Find where the given text appears and provide that cell's center as (x, y) coordinate. 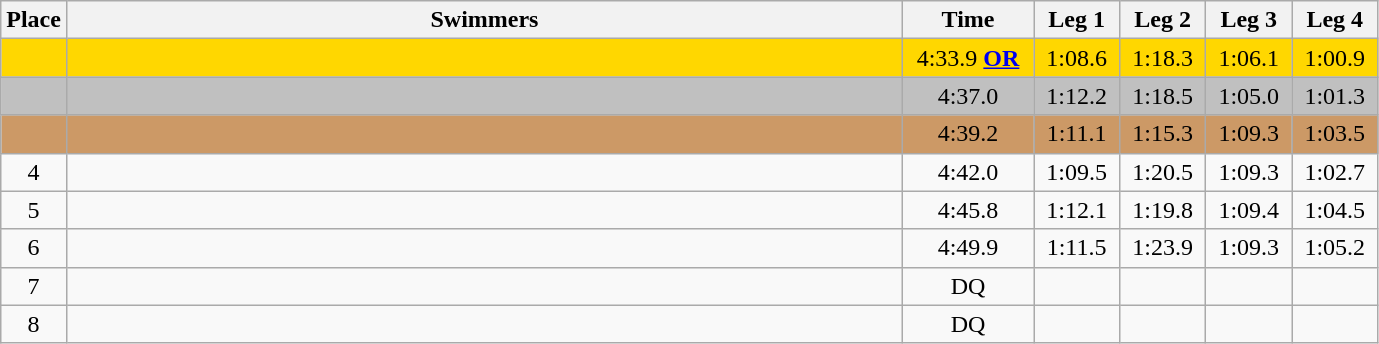
5 (34, 210)
1:12.1 (1077, 210)
4 (34, 172)
Leg 4 (1335, 20)
4:45.8 (968, 210)
1:11.1 (1077, 134)
1:05.2 (1335, 248)
4:33.9 OR (968, 58)
1:06.1 (1249, 58)
4:37.0 (968, 96)
1:11.5 (1077, 248)
1:02.7 (1335, 172)
4:42.0 (968, 172)
1:19.8 (1163, 210)
7 (34, 286)
Time (968, 20)
8 (34, 324)
4:39.2 (968, 134)
1:00.9 (1335, 58)
1:18.5 (1163, 96)
1:04.5 (1335, 210)
6 (34, 248)
1:20.5 (1163, 172)
Leg 1 (1077, 20)
4:49.9 (968, 248)
1:08.6 (1077, 58)
Swimmers (484, 20)
1:09.5 (1077, 172)
Leg 2 (1163, 20)
Leg 3 (1249, 20)
1:05.0 (1249, 96)
1:01.3 (1335, 96)
1:15.3 (1163, 134)
1:12.2 (1077, 96)
1:18.3 (1163, 58)
1:09.4 (1249, 210)
Place (34, 20)
1:23.9 (1163, 248)
1:03.5 (1335, 134)
